Pinpoint the cell where the given text exists, returning its [X, Y] midpoint coordinate. 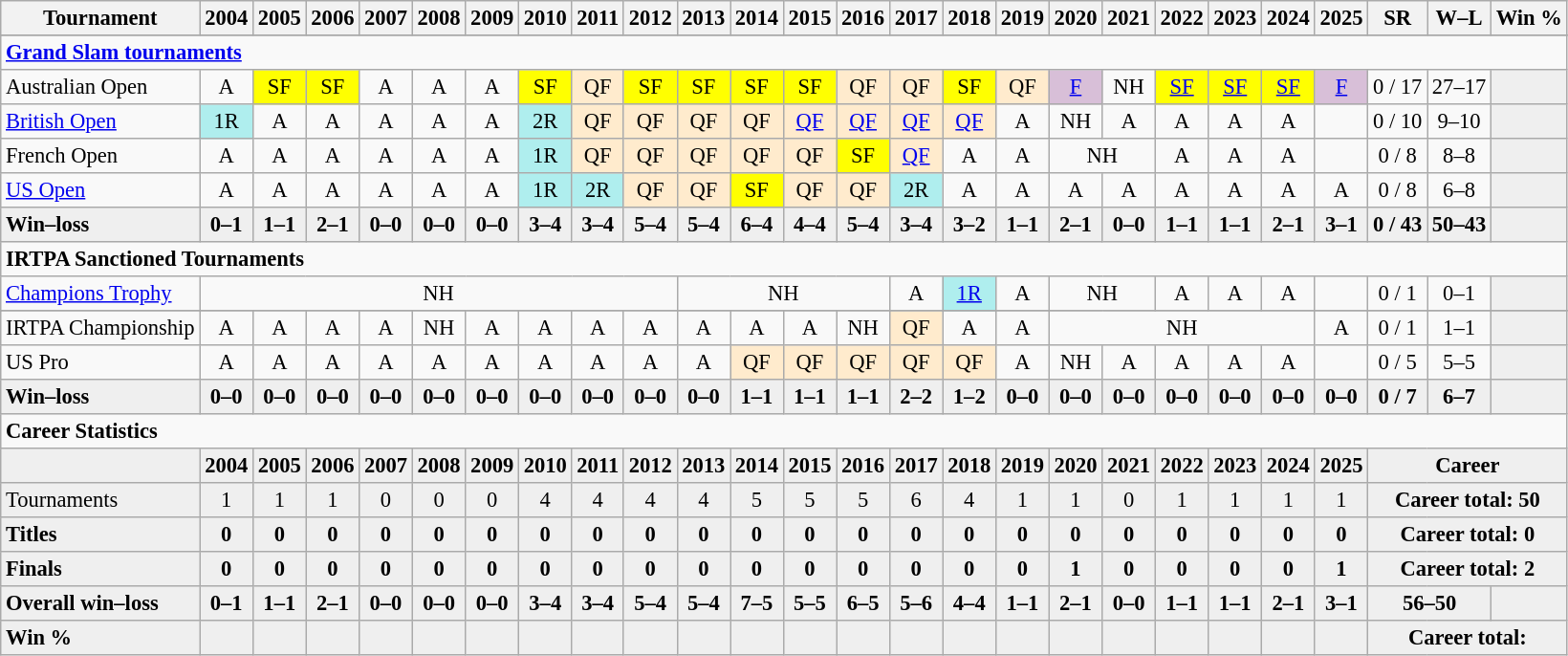
6–4 [757, 225]
5–6 [916, 603]
Career Statistics [784, 431]
0 / 17 [1398, 87]
W–L [1459, 18]
0 / 43 [1398, 225]
9–10 [1459, 121]
IRTPA Sanctioned Tournaments [784, 259]
6–5 [863, 603]
IRTPA Championship [100, 328]
French Open [100, 156]
2–2 [916, 397]
British Open [100, 121]
0 / 10 [1398, 121]
56–50 [1430, 603]
27–17 [1459, 87]
Tournament [100, 18]
Champions Trophy [100, 294]
US Open [100, 190]
3–2 [969, 225]
Career total: 2 [1468, 569]
Career total: [1468, 638]
Career [1468, 466]
Career total: 50 [1468, 500]
Titles [100, 535]
US Pro [100, 362]
7–5 [757, 603]
1–2 [969, 397]
6–8 [1459, 190]
8–8 [1459, 156]
Grand Slam tournaments [784, 53]
0 / 7 [1398, 397]
Career total: 0 [1468, 535]
Australian Open [100, 87]
6 [916, 500]
Overall win–loss [100, 603]
6–7 [1459, 397]
Finals [100, 569]
SR [1398, 18]
Tournaments [100, 500]
50–43 [1459, 225]
0 / 5 [1398, 362]
